Scan for the cell matching the given text and deliver its [X, Y] coordinate at center. 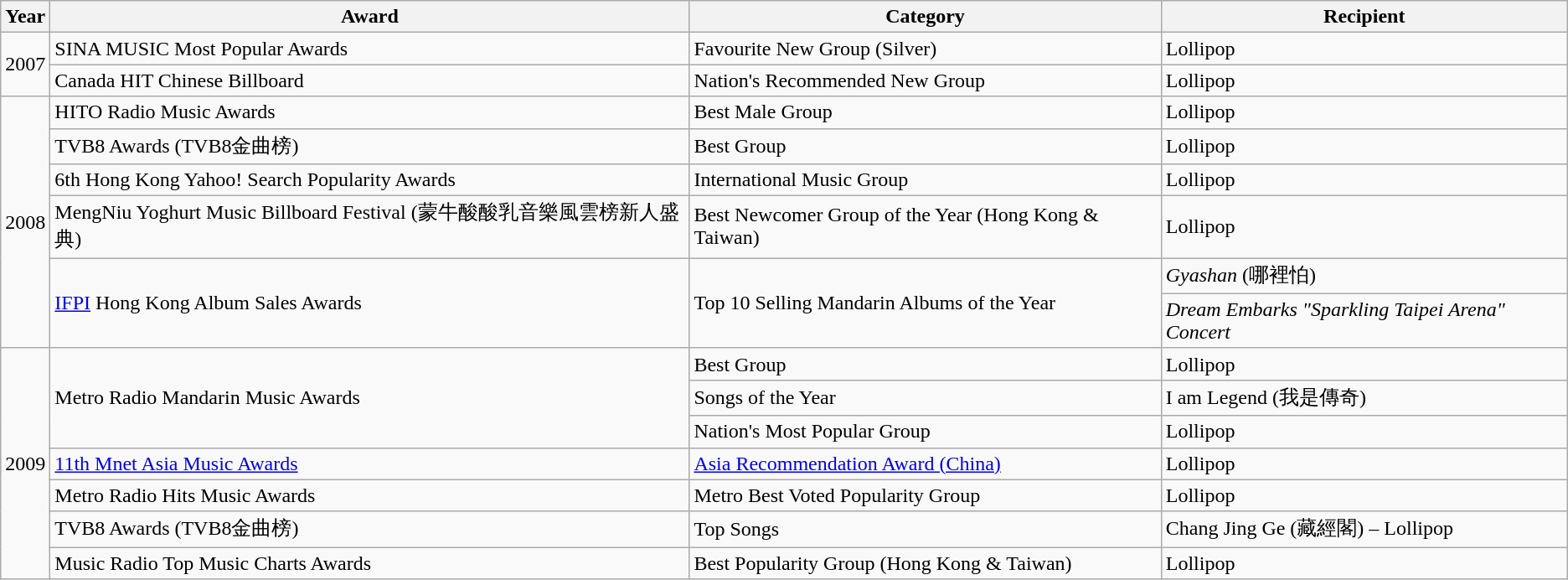
IFPI Hong Kong Album Sales Awards [370, 303]
Category [925, 17]
Metro Radio Hits Music Awards [370, 495]
MengNiu Yoghurt Music Billboard Festival (蒙牛酸酸乳音樂風雲榜新人盛典) [370, 227]
Year [25, 17]
Asia Recommendation Award (China) [925, 463]
International Music Group [925, 180]
Best Male Group [925, 112]
Nation's Most Popular Group [925, 432]
Gyashan (哪裡怕) [1364, 277]
6th Hong Kong Yahoo! Search Popularity Awards [370, 180]
2008 [25, 222]
Top Songs [925, 530]
11th Mnet Asia Music Awards [370, 463]
Favourite New Group (Silver) [925, 49]
Best Newcomer Group of the Year (Hong Kong & Taiwan) [925, 227]
HITO Radio Music Awards [370, 112]
Dream Embarks "Sparkling Taipei Arena" Concert [1364, 320]
2009 [25, 463]
Nation's Recommended New Group [925, 80]
I am Legend (我是傳奇) [1364, 397]
SINA MUSIC Most Popular Awards [370, 49]
Metro Best Voted Popularity Group [925, 495]
Songs of the Year [925, 397]
2007 [25, 65]
Award [370, 17]
Best Popularity Group (Hong Kong & Taiwan) [925, 563]
Chang Jing Ge (藏經閣) – Lollipop [1364, 530]
Music Radio Top Music Charts Awards [370, 563]
Recipient [1364, 17]
Metro Radio Mandarin Music Awards [370, 397]
Canada HIT Chinese Billboard [370, 80]
Top 10 Selling Mandarin Albums of the Year [925, 303]
